Detect which cell encompasses the target text, then output its (X, Y) center coordinate. 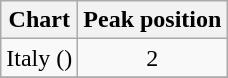
Peak position (152, 20)
Italy () (40, 58)
2 (152, 58)
Chart (40, 20)
